For the text-containing cell, return its midpoint in (X, Y) coordinate format. 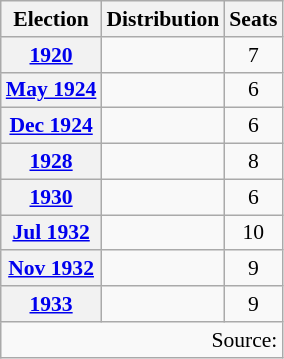
1933 (52, 304)
Jul 1932 (52, 233)
8 (253, 162)
Seats (253, 19)
Distribution (162, 19)
1930 (52, 197)
Dec 1924 (52, 126)
7 (253, 55)
Election (52, 19)
1920 (52, 55)
1928 (52, 162)
Nov 1932 (52, 269)
May 1924 (52, 90)
Source: (142, 340)
10 (253, 233)
